Scan for the cell matching the given text and deliver its (X, Y) coordinate at center. 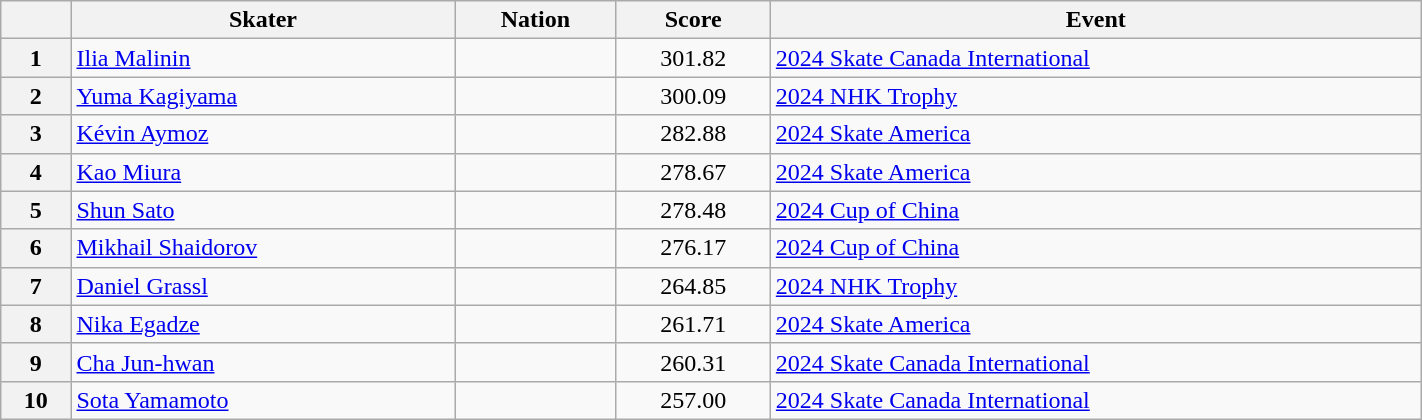
Sota Yamamoto (263, 400)
Mikhail Shaidorov (263, 248)
Nation (536, 20)
Ilia Malinin (263, 58)
282.88 (693, 134)
278.48 (693, 210)
300.09 (693, 96)
Cha Jun-hwan (263, 362)
7 (36, 286)
261.71 (693, 324)
276.17 (693, 248)
1 (36, 58)
8 (36, 324)
9 (36, 362)
260.31 (693, 362)
Yuma Kagiyama (263, 96)
Daniel Grassl (263, 286)
278.67 (693, 172)
10 (36, 400)
Kao Miura (263, 172)
Score (693, 20)
3 (36, 134)
Event (1096, 20)
Skater (263, 20)
Kévin Aymoz (263, 134)
301.82 (693, 58)
2 (36, 96)
264.85 (693, 286)
6 (36, 248)
Nika Egadze (263, 324)
4 (36, 172)
Shun Sato (263, 210)
5 (36, 210)
257.00 (693, 400)
